Find where the given text appears and provide that cell's center as (X, Y) coordinate. 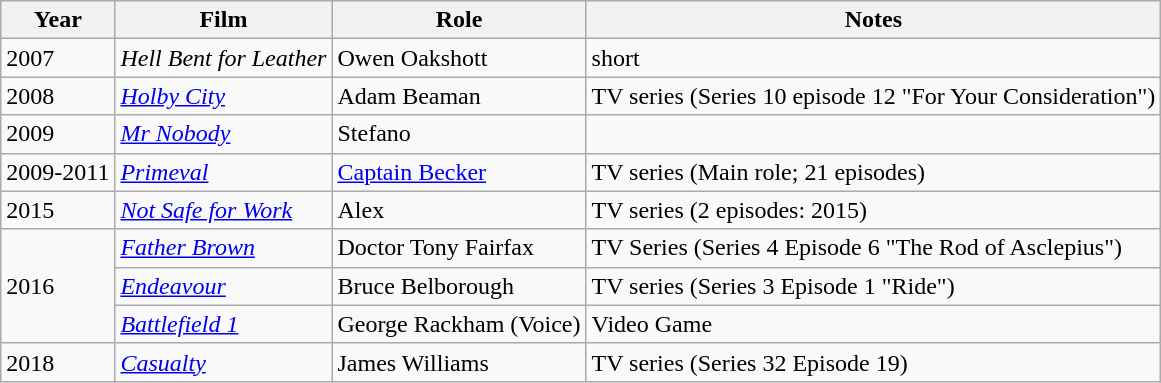
TV series (Series 10 episode 12 "For Your Consideration") (874, 96)
Doctor Tony Fairfax (459, 248)
Bruce Belborough (459, 286)
2015 (58, 210)
Alex (459, 210)
2009 (58, 134)
Captain Becker (459, 172)
2016 (58, 286)
2018 (58, 362)
TV series (2 episodes: 2015) (874, 210)
Stefano (459, 134)
2008 (58, 96)
2009-2011 (58, 172)
Not Safe for Work (224, 210)
Mr Nobody (224, 134)
TV series (Main role; 21 episodes) (874, 172)
2007 (58, 58)
Video Game (874, 324)
Notes (874, 20)
Year (58, 20)
Battlefield 1 (224, 324)
TV Series (Series 4 Episode 6 "The Rod of Asclepius") (874, 248)
Film (224, 20)
Primeval (224, 172)
Endeavour (224, 286)
Casualty (224, 362)
Owen Oakshott (459, 58)
Holby City (224, 96)
Role (459, 20)
Adam Beaman (459, 96)
George Rackham (Voice) (459, 324)
TV series (Series 3 Episode 1 "Ride") (874, 286)
short (874, 58)
James Williams (459, 362)
Father Brown (224, 248)
Hell Bent for Leather (224, 58)
TV series (Series 32 Episode 19) (874, 362)
